Detect which cell encompasses the target text, then output its (x, y) center coordinate. 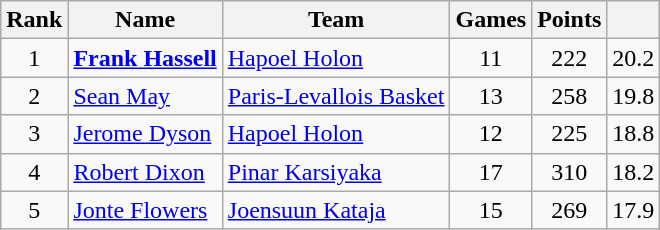
Points (570, 20)
Jonte Flowers (145, 210)
225 (570, 134)
Robert Dixon (145, 172)
5 (34, 210)
258 (570, 96)
222 (570, 58)
269 (570, 210)
Jerome Dyson (145, 134)
13 (491, 96)
Games (491, 20)
Name (145, 20)
Sean May (145, 96)
2 (34, 96)
15 (491, 210)
17.9 (634, 210)
12 (491, 134)
3 (34, 134)
Joensuun Kataja (336, 210)
Team (336, 20)
310 (570, 172)
4 (34, 172)
19.8 (634, 96)
Rank (34, 20)
18.8 (634, 134)
Frank Hassell (145, 58)
11 (491, 58)
18.2 (634, 172)
1 (34, 58)
20.2 (634, 58)
Pinar Karsiyaka (336, 172)
17 (491, 172)
Paris-Levallois Basket (336, 96)
